Find where the given text appears and provide that cell's center as (x, y) coordinate. 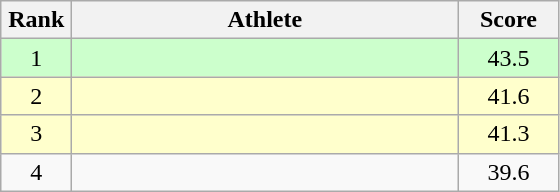
1 (36, 58)
2 (36, 96)
3 (36, 134)
Rank (36, 20)
Athlete (265, 20)
41.3 (508, 134)
39.6 (508, 172)
4 (36, 172)
Score (508, 20)
41.6 (508, 96)
43.5 (508, 58)
